Identify which cell holds the provided text, then report its [x, y] central coordinate. 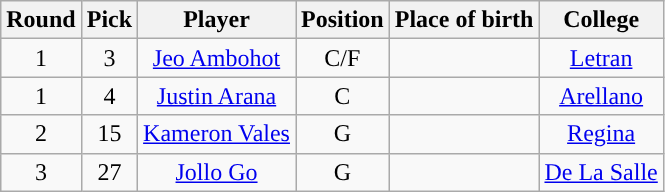
C [343, 96]
Letran [601, 58]
College [601, 20]
Kameron Vales [217, 134]
15 [109, 134]
C/F [343, 58]
Round [41, 20]
Regina [601, 134]
De La Salle [601, 172]
Justin Arana [217, 96]
4 [109, 96]
Player [217, 20]
Place of birth [464, 20]
Position [343, 20]
Jollo Go [217, 172]
Pick [109, 20]
Arellano [601, 96]
27 [109, 172]
Jeo Ambohot [217, 58]
2 [41, 134]
